Capture the cell that displays the provided text and extract its [X, Y] central coordinate. 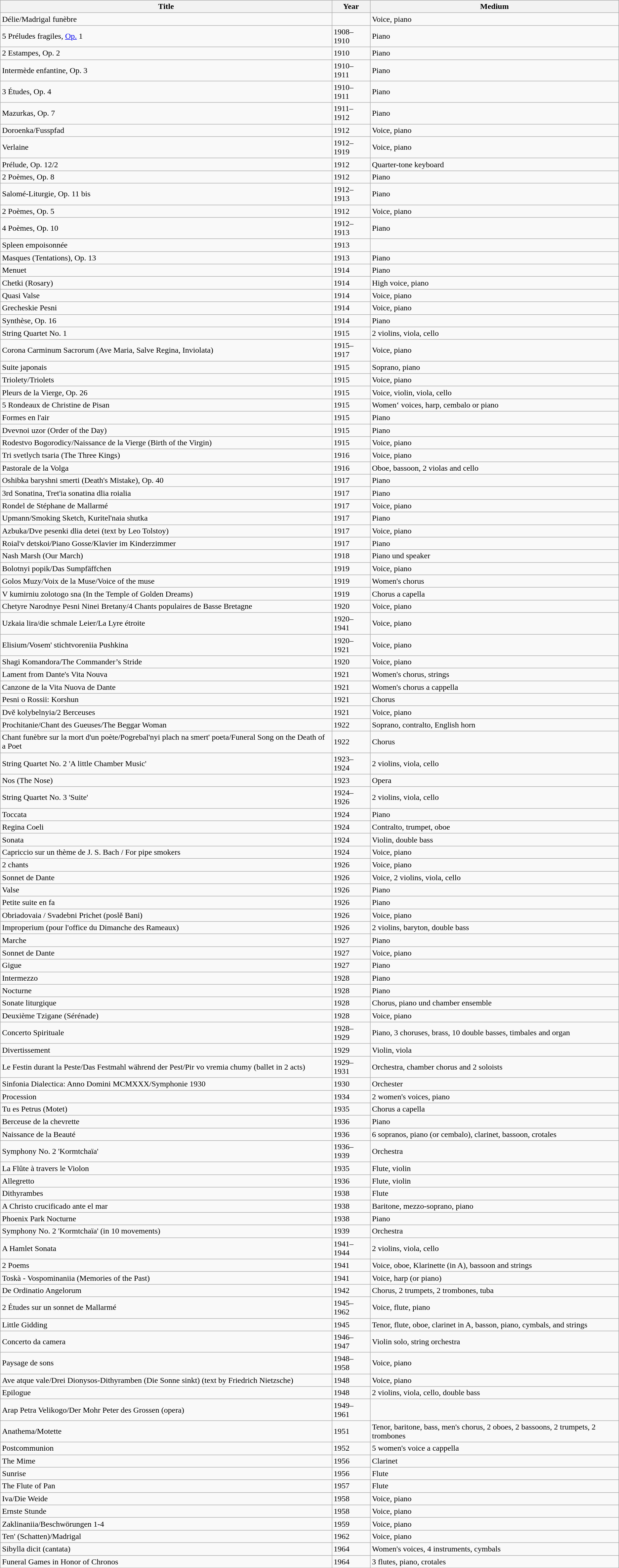
De Ordinatio Angelorum [166, 1290]
1920–1921 [351, 645]
Voice, 2 violins, viola, cello [494, 878]
Pleurs de la Vierge, Op. 26 [166, 392]
Piano und speaker [494, 556]
Soprano, piano [494, 367]
Rodestvo Bogorodicy/Naissance de la Vierge (Birth of the Virgin) [166, 443]
Women‘ voices, harp, cembalo or piano [494, 405]
Violin, double bass [494, 840]
Iva/Die Weide [166, 1499]
1929 [351, 1050]
Salomé-Liturgie, Op. 11 bis [166, 194]
Verlaine [166, 147]
Formes en l'air [166, 417]
Roial'v detskoi/Piano Gosse/Klavier im Kinderzimmer [166, 543]
Mazurkas, Op. 7 [166, 113]
Tenor, baritone, bass, men's chorus, 2 oboes, 2 bassoons, 2 trumpets, 2 trombones [494, 1431]
High voice, piano [494, 283]
Pesni o Rossii: Korshun [166, 700]
Nos (The Nose) [166, 780]
Obriadovaia / Svadebni Prichet (poslě Bani) [166, 915]
Marche [166, 940]
Golos Muzy/Voix de la Muse/Voice of the muse [166, 581]
The Mime [166, 1461]
Sibylla dicit (cantata) [166, 1549]
Masques (Tentations), Op. 13 [166, 258]
1951 [351, 1431]
Intermezzo [166, 978]
Clarinet [494, 1461]
Pastorale de la Volga [166, 468]
1923 [351, 780]
5 Préludes fragiles, Op. 1 [166, 36]
1962 [351, 1536]
Symphony No. 2 'Kormtchaïa' [166, 1152]
Baritone, mezzo-soprano, piano [494, 1206]
Ernste Stunde [166, 1511]
1908–1910 [351, 36]
Voice, harp (or piano) [494, 1278]
1911–1912 [351, 113]
Dvě kolybelnyia/2 Berceuses [166, 712]
Procession [166, 1096]
Symphony No. 2 'Kormtchaïa' (in 10 movements) [166, 1231]
String Quartet No. 2 'A little Chamber Music' [166, 764]
Contralto, trumpet, oboe [494, 827]
3 flutes, piano, crotales [494, 1562]
2 Poèmes, Op. 5 [166, 211]
Year [351, 7]
1910 [351, 53]
Women's chorus a cappella [494, 687]
5 women's voice a cappella [494, 1448]
1945 [351, 1324]
Concerto da camera [166, 1342]
1936–1939 [351, 1152]
5 Rondeaux de Christine de Pisan [166, 405]
1928–1929 [351, 1033]
String Quartet No. 3 'Suite' [166, 797]
Divertissement [166, 1050]
Azbuka/Dve pesenki dlia detei (text by Leo Tolstoy) [166, 531]
Tu es Petrus (Motet) [166, 1109]
Shagi Komandora/The Commander’s Stride [166, 662]
Délie/Madrigal funèbre [166, 19]
2 Estampes, Op. 2 [166, 53]
Bolotnyi popik/Das Sumpfäffchen [166, 568]
Quasi Valse [166, 295]
1948–1958 [351, 1363]
1952 [351, 1448]
Suite japonais [166, 367]
Uzkaia lira/die schmale Leier/La Lyre étroite [166, 623]
Valse [166, 890]
Elisium/Vosem' stichtvoreniia Pushkina [166, 645]
Sunrise [166, 1473]
1929–1931 [351, 1067]
Piano, 3 choruses, brass, 10 double basses, timbales and organ [494, 1033]
Ten' (Schatten)/Madrigal [166, 1536]
Voice, flute, piano [494, 1308]
Sonata [166, 840]
Naissance de la Beauté [166, 1134]
Dithyrambes [166, 1194]
Spleen empoisonnée [166, 245]
Voice, violin, viola, cello [494, 392]
Zaklinaniia/Beschwörungen 1-4 [166, 1524]
Upmann/Smoking Sketch, Kuritel'naia shutka [166, 518]
Orchester [494, 1084]
Chorus, 2 trumpets, 2 trombones, tuba [494, 1290]
1942 [351, 1290]
Chant funèbre sur la mort d'un poète/Pogrebal'nyi plach na smert' poeta/Funeral Song on the Death of a Poet [166, 742]
1915–1917 [351, 350]
Prochitanie/Chant des Gueuses/The Beggar Woman [166, 725]
Orchestra, chamber chorus and 2 soloists [494, 1067]
Phoenix Park Nocturne [166, 1219]
Medium [494, 7]
V kumirniu zolotogo sna (In the Temple of Golden Dreams) [166, 594]
Capriccio sur un thème de J. S. Bach / For pipe smokers [166, 852]
Canzone de la Vita Nuova de Dante [166, 687]
Women's chorus [494, 581]
1924–1926 [351, 797]
Little Gidding [166, 1324]
2 violins, viola, cello, double bass [494, 1393]
Quarter-tone keyboard [494, 164]
Deuxième Tzigane (Sérénade) [166, 1016]
Paysage de sons [166, 1363]
Ave atque vale/Drei Dionysos-Dithyramben (Die Sonne sinkt) (text by Friedrich Nietzsche) [166, 1380]
Funeral Games in Honor of Chronos [166, 1562]
Prélude, Op. 12/2 [166, 164]
1923–1924 [351, 764]
Concerto Spirituale [166, 1033]
1918 [351, 556]
Petite suite en fa [166, 903]
Arap Petra Velikogo/Der Mohr Peter des Grossen (opera) [166, 1410]
Voice, oboe, Klarinette (in A), bassoon and strings [494, 1265]
Synthèse, Op. 16 [166, 321]
Le Festin durant la Peste/Das Festmahl während der Pest/Pir vo vremia chumy (ballet in 2 acts) [166, 1067]
1912–1919 [351, 147]
Triolety/Triolets [166, 380]
Toccata [166, 814]
3 Études, Op. 4 [166, 92]
1946–1947 [351, 1342]
Intermède enfantine, Op. 3 [166, 70]
The Flute of Pan [166, 1486]
Chetki (Rosary) [166, 283]
Improperium (pour l'office du Dimanche des Rameaux) [166, 928]
String Quartet No. 1 [166, 333]
1941–1944 [351, 1248]
Title [166, 7]
A Hamlet Sonata [166, 1248]
Anathema/Motette [166, 1431]
1920–1941 [351, 623]
2 chants [166, 865]
Rondel de Stéphane de Mallarmé [166, 506]
Menuet [166, 270]
Grecheskie Pesni [166, 308]
3rd Sonatina, Tret'ia sonatina dlia roialia [166, 493]
Toskà - Vospominaniia (Memories of the Past) [166, 1278]
Oboe, bassoon, 2 violas and cello [494, 468]
Epilogue [166, 1393]
Tri svetlych tsaria (The Three Kings) [166, 455]
Opera [494, 780]
1930 [351, 1084]
Women's chorus, strings [494, 675]
2 violins, baryton, double bass [494, 928]
Oshibka baryshni smerti (Death's Mistake), Op. 40 [166, 481]
Nash Marsh (Our March) [166, 556]
Chetyre Narodnye Pesni Ninei Bretany/4 Chants populaires de Basse Bretagne [166, 606]
Chorus, piano und chamber ensemble [494, 1003]
Allegretto [166, 1181]
La Flûte à travers le Violon [166, 1168]
Dvevnoi uzor (Order of the Day) [166, 430]
Soprano, contralto, English horn [494, 725]
Sonate liturgique [166, 1003]
Lament from Dante's Vita Nouva [166, 675]
2 Poems [166, 1265]
Postcommunion [166, 1448]
Regina Coeli [166, 827]
6 sopranos, piano (or cembalo), clarinet, bassoon, crotales [494, 1134]
Berceuse de la chevrette [166, 1122]
Nocturne [166, 991]
Sinfonia Dialectica: Anno Domini MCMXXX/Symphonie 1930 [166, 1084]
1939 [351, 1231]
2 Études sur un sonnet de Mallarmé [166, 1308]
2 Poèmes, Op. 8 [166, 177]
Violin solo, string orchestra [494, 1342]
Doroenka/Fusspfad [166, 130]
Gigue [166, 965]
1945–1962 [351, 1308]
1949–1961 [351, 1410]
1959 [351, 1524]
1957 [351, 1486]
2 women's voices, piano [494, 1096]
4 Poèmes, Op. 10 [166, 228]
Tenor, flute, oboe, clarinet in A, basson, piano, cymbals, and strings [494, 1324]
Violin, viola [494, 1050]
A Christo crucificado ante el mar [166, 1206]
Women's voices, 4 instruments, cymbals [494, 1549]
Corona Carminum Sacrorum (Ave Maria, Salve Regina, Inviolata) [166, 350]
1934 [351, 1096]
